Return [X, Y] of the center of cell containing provided text 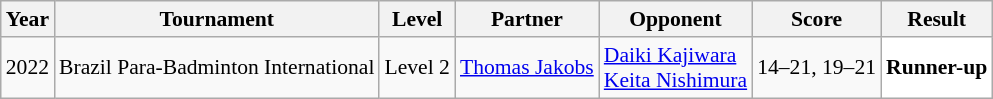
Level 2 [416, 68]
Partner [527, 19]
14–21, 19–21 [816, 68]
Thomas Jakobs [527, 68]
Year [28, 19]
Tournament [216, 19]
Runner-up [936, 68]
Daiki Kajiwara Keita Nishimura [676, 68]
Opponent [676, 19]
Level [416, 19]
Score [816, 19]
Result [936, 19]
2022 [28, 68]
Brazil Para-Badminton International [216, 68]
